Capture the cell that displays the provided text and extract its (X, Y) central coordinate. 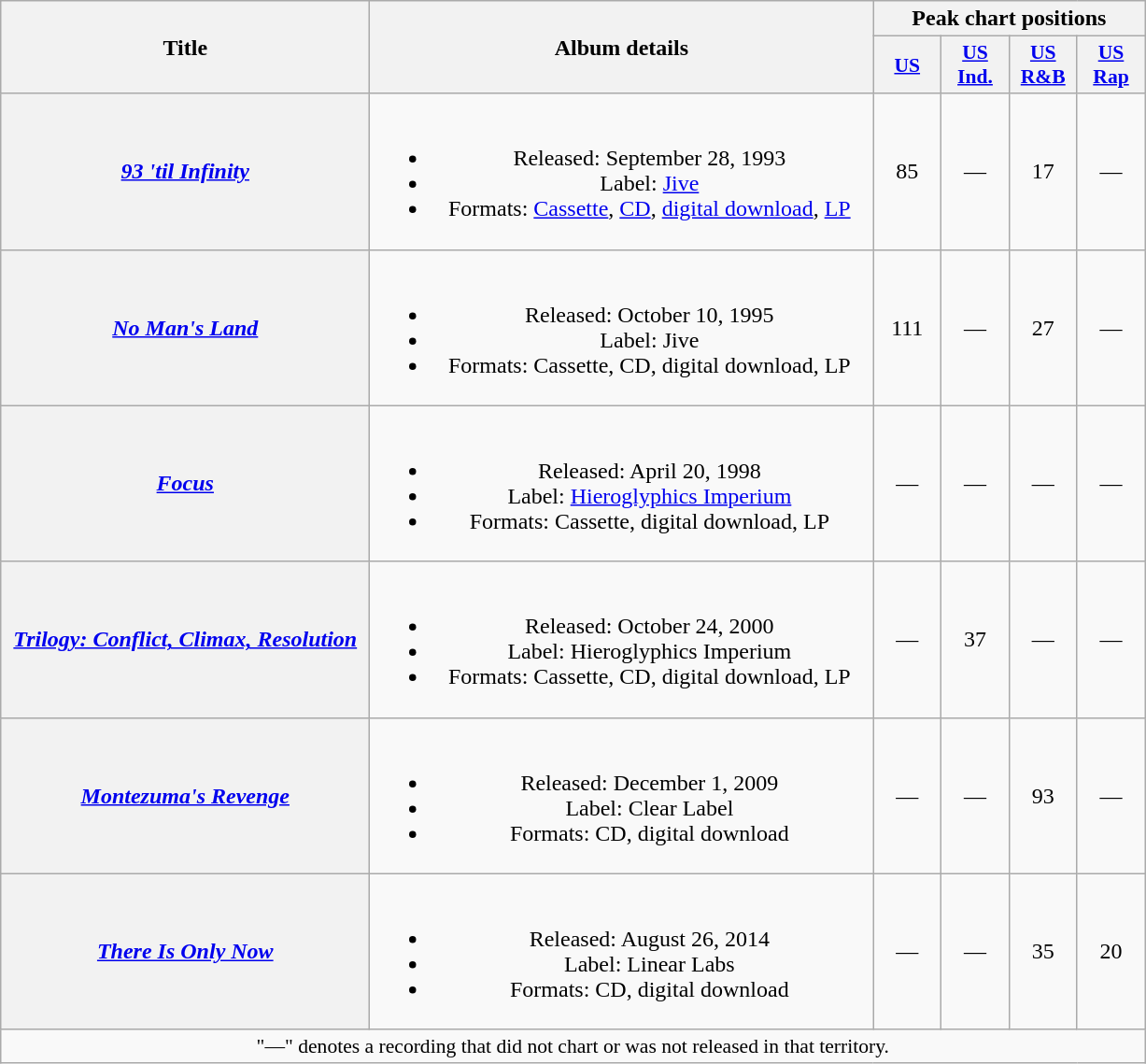
USInd. (975, 65)
Album details (622, 47)
Title (185, 47)
20 (1111, 951)
35 (1042, 951)
There Is Only Now (185, 951)
Trilogy: Conflict, Climax, Resolution (185, 639)
85 (908, 172)
US (908, 65)
93 'til Infinity (185, 172)
Released: April 20, 1998Label: Hieroglyphics ImperiumFormats: Cassette, digital download, LP (622, 484)
USR&B (1042, 65)
Peak chart positions (1009, 19)
No Man's Land (185, 327)
Released: October 24, 2000Label: Hieroglyphics ImperiumFormats: Cassette, CD, digital download, LP (622, 639)
27 (1042, 327)
93 (1042, 796)
Released: September 28, 1993Label: JiveFormats: Cassette, CD, digital download, LP (622, 172)
Released: October 10, 1995Label: JiveFormats: Cassette, CD, digital download, LP (622, 327)
111 (908, 327)
"—" denotes a recording that did not chart or was not released in that territory. (573, 1046)
Focus (185, 484)
37 (975, 639)
17 (1042, 172)
USRap (1111, 65)
Montezuma's Revenge (185, 796)
Released: August 26, 2014Label: Linear LabsFormats: CD, digital download (622, 951)
Released: December 1, 2009Label: Clear LabelFormats: CD, digital download (622, 796)
